Search for the cell housing the specified text and yield its [X, Y] center coordinate. 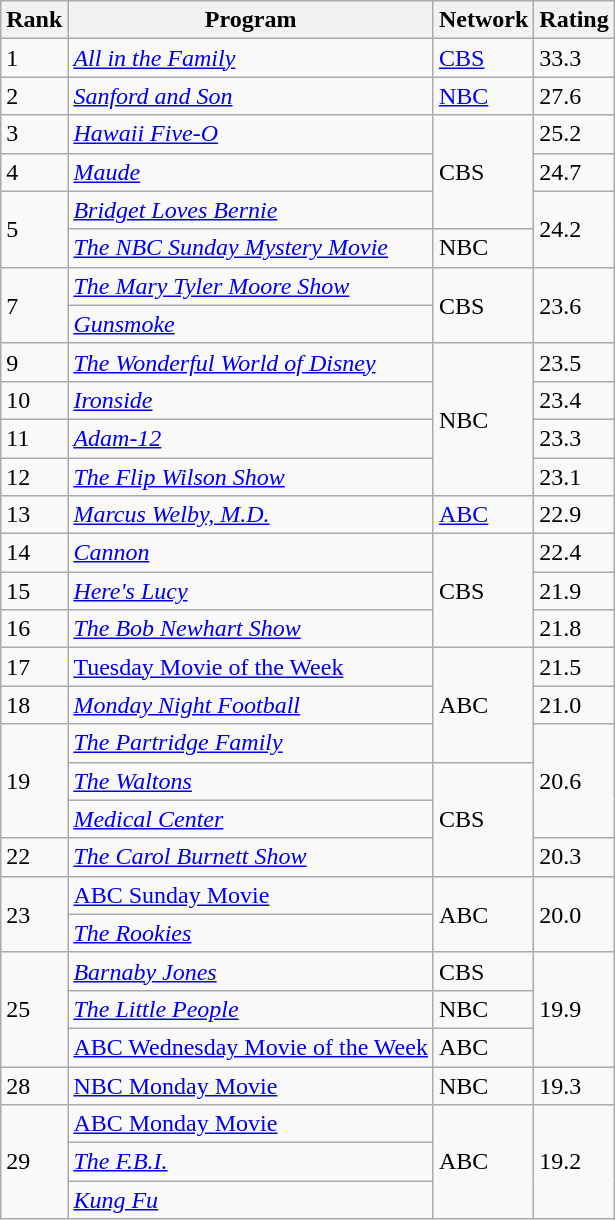
23.4 [574, 400]
Hawaii Five-O [251, 134]
24.7 [574, 172]
22 [34, 857]
Sanford and Son [251, 96]
16 [34, 629]
Rating [574, 20]
23.6 [574, 305]
22.9 [574, 515]
20.6 [574, 781]
Bridget Loves Bernie [251, 210]
20.0 [574, 914]
21.9 [574, 591]
Gunsmoke [251, 324]
The Partridge Family [251, 743]
11 [34, 438]
9 [34, 362]
22.4 [574, 553]
3 [34, 134]
25 [34, 1009]
The Wonderful World of Disney [251, 362]
Kung Fu [251, 1200]
NBC Monday Movie [251, 1085]
The Little People [251, 1009]
Ironside [251, 400]
19 [34, 781]
29 [34, 1162]
20.3 [574, 857]
14 [34, 553]
17 [34, 667]
15 [34, 591]
4 [34, 172]
The Bob Newhart Show [251, 629]
23.5 [574, 362]
Program [251, 20]
21.0 [574, 705]
21.5 [574, 667]
10 [34, 400]
24.2 [574, 229]
Network [483, 20]
18 [34, 705]
All in the Family [251, 58]
19.9 [574, 1009]
Here's Lucy [251, 591]
ABC Monday Movie [251, 1124]
21.8 [574, 629]
Rank [34, 20]
ABC Sunday Movie [251, 895]
28 [34, 1085]
The F.B.I. [251, 1162]
The NBC Sunday Mystery Movie [251, 248]
Maude [251, 172]
7 [34, 305]
1 [34, 58]
Tuesday Movie of the Week [251, 667]
33.3 [574, 58]
The Waltons [251, 781]
23.3 [574, 438]
19.3 [574, 1085]
ABC Wednesday Movie of the Week [251, 1047]
Marcus Welby, M.D. [251, 515]
27.6 [574, 96]
Adam-12 [251, 438]
The Flip Wilson Show [251, 477]
12 [34, 477]
5 [34, 229]
25.2 [574, 134]
23.1 [574, 477]
The Rookies [251, 933]
Barnaby Jones [251, 971]
The Mary Tyler Moore Show [251, 286]
2 [34, 96]
Medical Center [251, 819]
Cannon [251, 553]
19.2 [574, 1162]
23 [34, 914]
13 [34, 515]
The Carol Burnett Show [251, 857]
Monday Night Football [251, 705]
